Find where the given text appears and provide that cell's center as (x, y) coordinate. 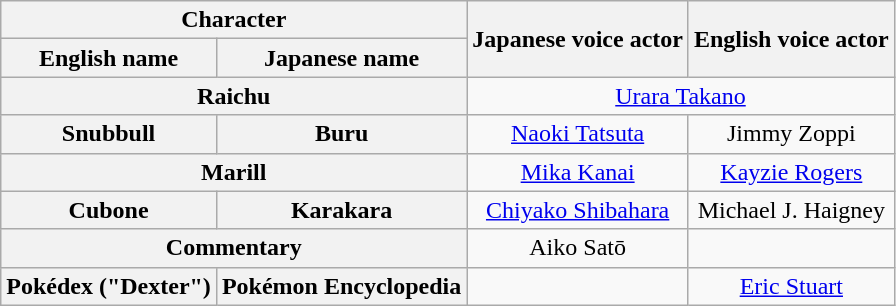
English name (109, 58)
English voice actor (791, 39)
Japanese voice actor (578, 39)
Snubbull (109, 134)
Michael J. Haigney (791, 210)
Pokémon Encyclopedia (341, 286)
Mika Kanai (578, 172)
Aiko Satō (578, 248)
Cubone (109, 210)
Jimmy Zoppi (791, 134)
Marill (234, 172)
Kayzie Rogers (791, 172)
Urara Takano (680, 96)
Pokédex ("Dexter") (109, 286)
Japanese name (341, 58)
Naoki Tatsuta (578, 134)
Eric Stuart (791, 286)
Chiyako Shibahara (578, 210)
Karakara (341, 210)
Raichu (234, 96)
Commentary (234, 248)
Buru (341, 134)
Character (234, 20)
